Extract the (X, Y) coordinate from the center of the cell holding the provided text.  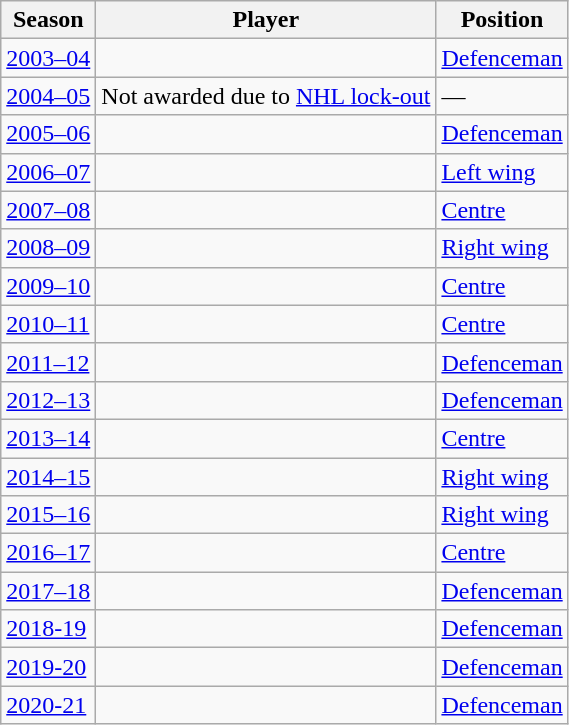
2014–15 (48, 477)
2010–11 (48, 324)
Position (502, 20)
2019-20 (48, 667)
2006–07 (48, 172)
2015–16 (48, 515)
2012–13 (48, 400)
2009–10 (48, 286)
2004–05 (48, 96)
Left wing (502, 172)
2018-19 (48, 629)
2017–18 (48, 591)
Player (266, 20)
Season (48, 20)
2005–06 (48, 134)
— (502, 96)
2008–09 (48, 248)
2007–08 (48, 210)
2016–17 (48, 553)
Not awarded due to NHL lock-out (266, 96)
2020-21 (48, 705)
2013–14 (48, 438)
2011–12 (48, 362)
2003–04 (48, 58)
